Provide the (X, Y) coordinate of the cell's center where the given text is located.  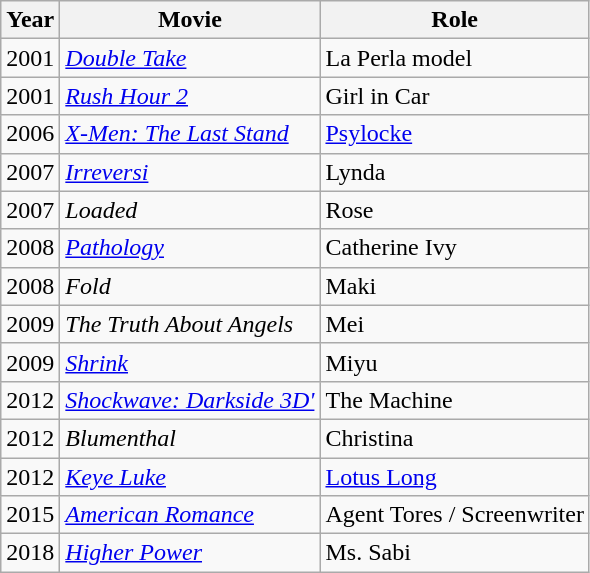
Ms. Sabi (455, 553)
The Truth About Angels (190, 324)
Agent Tores / Screenwriter (455, 515)
Keye Luke (190, 477)
Pathology (190, 248)
Shrink (190, 362)
Higher Power (190, 553)
Maki (455, 286)
Rose (455, 210)
Loaded (190, 210)
X-Men: The Last Stand (190, 134)
La Perla model (455, 58)
2015 (30, 515)
Christina (455, 438)
The Machine (455, 400)
2006 (30, 134)
Year (30, 20)
Mei (455, 324)
Irreversi (190, 172)
American Romance (190, 515)
Movie (190, 20)
Lotus Long (455, 477)
Miyu (455, 362)
Rush Hour 2 (190, 96)
Girl in Car (455, 96)
Role (455, 20)
Fold (190, 286)
Psylocke (455, 134)
Shockwave: Darkside 3D' (190, 400)
Double Take (190, 58)
Blumenthal (190, 438)
Lynda (455, 172)
Catherine Ivy (455, 248)
2018 (30, 553)
